Pinpoint the cell where the given text exists, returning its [x, y] midpoint coordinate. 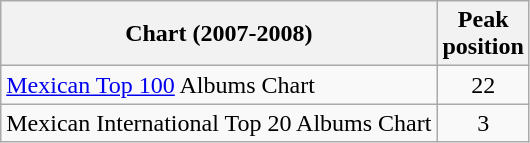
Mexican Top 100 Albums Chart [219, 85]
Chart (2007-2008) [219, 34]
Mexican International Top 20 Albums Chart [219, 123]
22 [483, 85]
3 [483, 123]
Peakposition [483, 34]
